Extract the [X, Y] coordinate from the center of the cell holding the provided text.  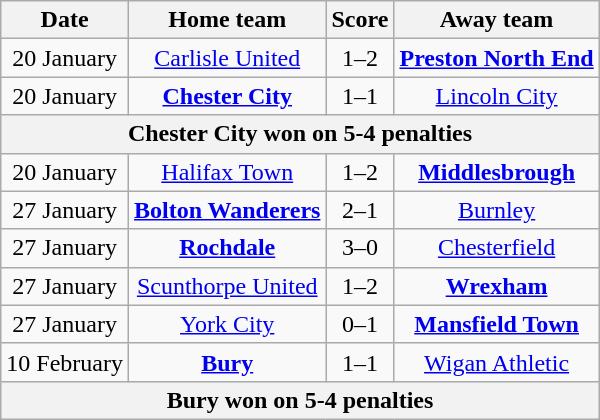
Preston North End [496, 58]
Carlisle United [227, 58]
3–0 [360, 248]
Mansfield Town [496, 324]
York City [227, 324]
Middlesbrough [496, 172]
Chesterfield [496, 248]
Bury [227, 362]
Lincoln City [496, 96]
Chester City [227, 96]
Home team [227, 20]
2–1 [360, 210]
Wrexham [496, 286]
Wigan Athletic [496, 362]
Date [65, 20]
10 February [65, 362]
Halifax Town [227, 172]
Burnley [496, 210]
Bolton Wanderers [227, 210]
0–1 [360, 324]
Away team [496, 20]
Chester City won on 5-4 penalties [300, 134]
Score [360, 20]
Rochdale [227, 248]
Scunthorpe United [227, 286]
Bury won on 5-4 penalties [300, 400]
